Capture the cell that displays the provided text and extract its [x, y] central coordinate. 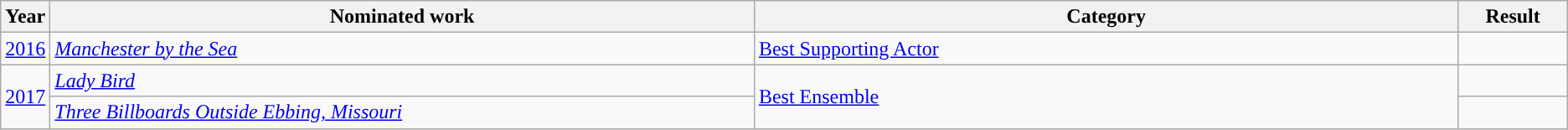
Manchester by the Sea [402, 49]
2017 [25, 96]
Category [1106, 17]
Best Supporting Actor [1106, 49]
Lady Bird [402, 81]
Three Billboards Outside Ebbing, Missouri [402, 112]
Best Ensemble [1106, 96]
Result [1513, 17]
Year [25, 17]
2016 [25, 49]
Nominated work [402, 17]
